Scan for the cell matching the given text and deliver its (X, Y) coordinate at center. 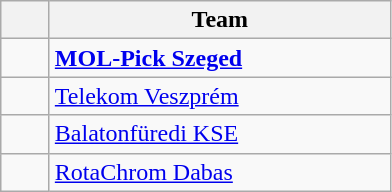
Team (220, 20)
RotaChrom Dabas (220, 172)
Telekom Veszprém (220, 96)
Balatonfüredi KSE (220, 134)
MOL-Pick Szeged (220, 58)
